Determine the [x, y] coordinate at the center of the cell enclosing the given text.  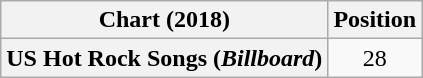
Chart (2018) [164, 20]
Position [375, 20]
28 [375, 58]
US Hot Rock Songs (Billboard) [164, 58]
